Provide the [X, Y] coordinate of the cell's center where the given text is located.  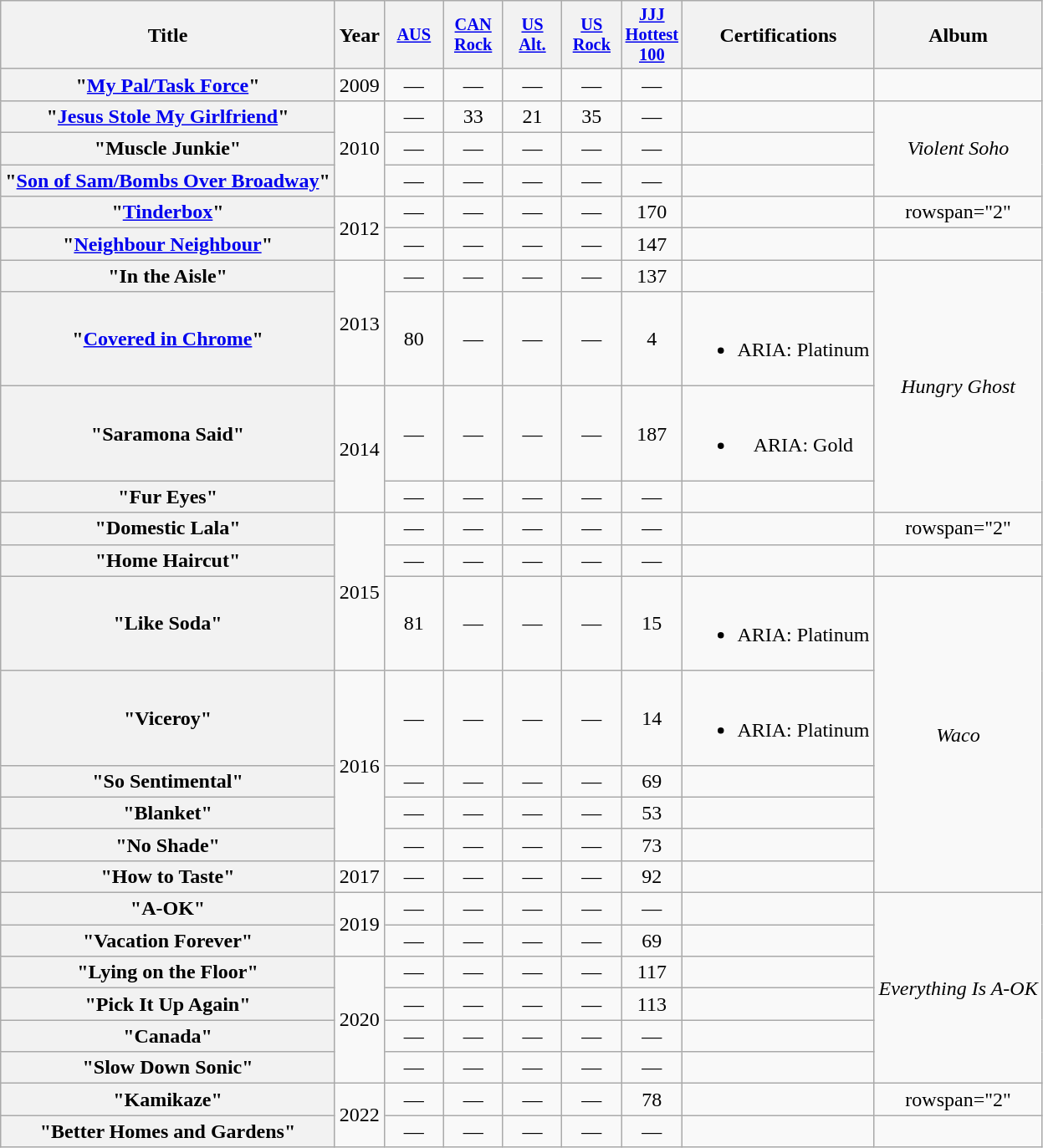
2013 [360, 323]
"Son of Sam/Bombs Over Broadway" [168, 181]
73 [652, 844]
117 [652, 972]
2014 [360, 450]
92 [652, 876]
Certifications [778, 35]
"A-OK" [168, 909]
ARIA: Gold [778, 433]
4 [652, 339]
80 [413, 339]
"How to Taste" [168, 876]
"Blanket" [168, 813]
"Covered in Chrome" [168, 339]
Title [168, 35]
"Saramona Said" [168, 433]
"Neighbour Neighbour" [168, 244]
Hungry Ghost [959, 386]
35 [592, 116]
"Better Homes and Gardens" [168, 1131]
AUS [413, 35]
33 [473, 116]
147 [652, 244]
21 [532, 116]
"Like Soda" [168, 624]
"Home Haircut" [168, 560]
113 [652, 1004]
"Fur Eyes" [168, 497]
"Domestic Lala" [168, 528]
Waco [959, 734]
2016 [360, 766]
2010 [360, 148]
"Lying on the Floor" [168, 972]
"Kamikaze" [168, 1100]
78 [652, 1100]
"Vacation Forever" [168, 941]
Year [360, 35]
"Muscle Junkie" [168, 149]
"So Sentimental" [168, 781]
"Canada" [168, 1036]
2009 [360, 84]
187 [652, 433]
"Viceroy" [168, 717]
USRock [592, 35]
"Jesus Stole My Girlfriend" [168, 116]
53 [652, 813]
14 [652, 717]
"My Pal/Task Force" [168, 84]
"No Shade" [168, 844]
137 [652, 276]
CANRock [473, 35]
"In the Aisle" [168, 276]
2022 [360, 1115]
JJJ Hottest 100 [652, 35]
2019 [360, 925]
2017 [360, 876]
2012 [360, 228]
"Tinderbox" [168, 212]
Everything Is A-OK [959, 988]
USAlt. [532, 35]
"Pick It Up Again" [168, 1004]
"Slow Down Sonic" [168, 1068]
81 [413, 624]
15 [652, 624]
Album [959, 35]
170 [652, 212]
2020 [360, 1020]
Violent Soho [959, 148]
2015 [360, 592]
